Search for the cell housing the specified text and yield its (x, y) center coordinate. 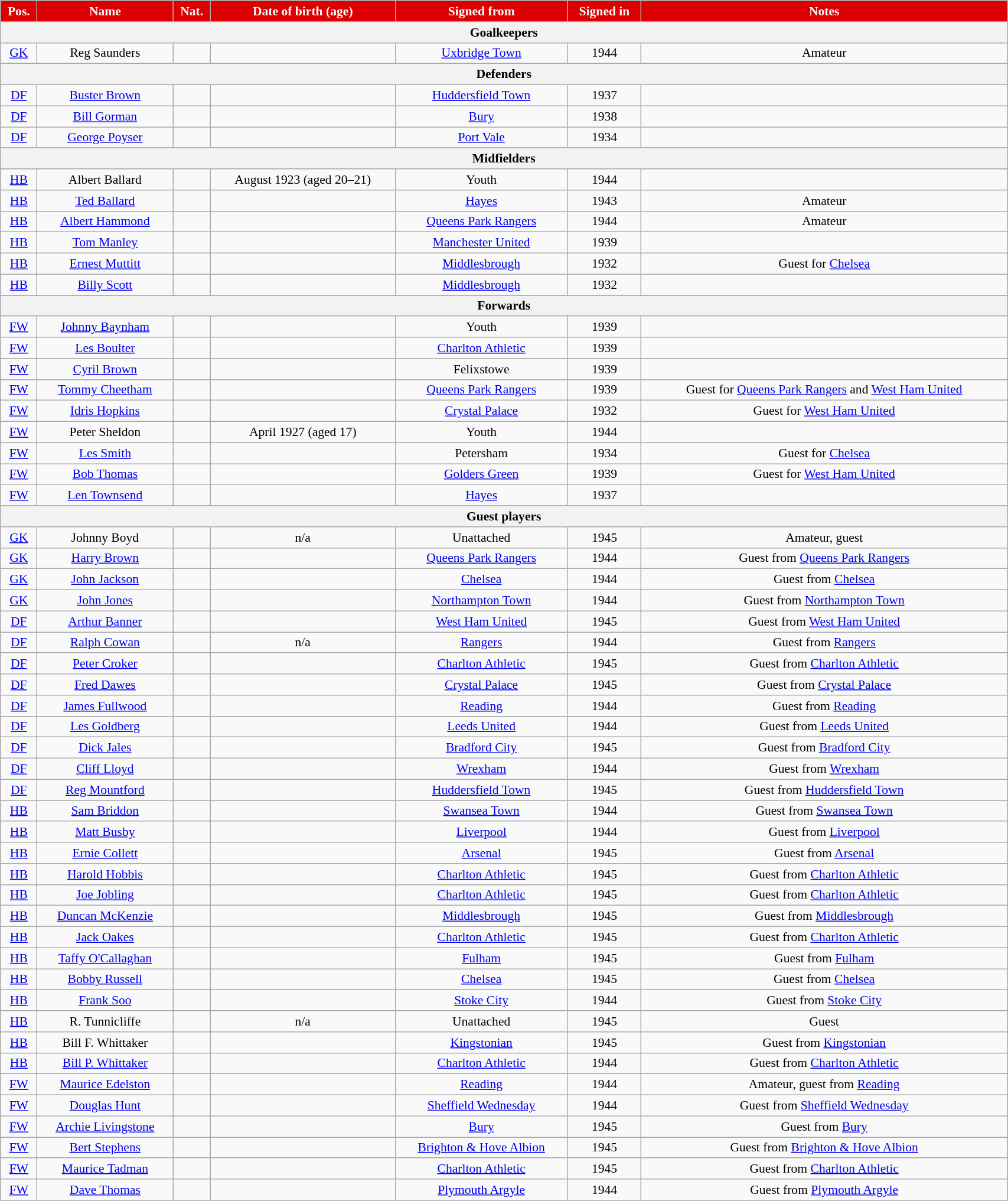
Forwards (504, 306)
Les Smith (105, 453)
Frank Soo (105, 1001)
1938 (604, 116)
Northampton Town (481, 601)
Guest from Leeds United (824, 727)
Bradford City (481, 748)
Dave Thomas (105, 1190)
Arthur Banner (105, 621)
Matt Busby (105, 832)
Sam Briddon (105, 811)
Guest from Bradford City (824, 748)
Guest from Crystal Palace (824, 685)
Midfielders (504, 159)
Pos. (19, 11)
Bill Gorman (105, 116)
Bobby Russell (105, 979)
Guest from Arsenal (824, 853)
Notes (824, 11)
George Poyser (105, 138)
Peter Croker (105, 664)
Harold Hobbis (105, 874)
Ernest Muttitt (105, 264)
Guest from Swansea Town (824, 811)
Archie Livingstone (105, 1127)
Guest from Liverpool (824, 832)
Wrexham (481, 769)
Nat. (192, 11)
April 1927 (aged 17) (303, 432)
John Jones (105, 601)
Date of birth (age) (303, 11)
Golders Green (481, 474)
Name (105, 11)
Douglas Hunt (105, 1106)
Johnny Boyd (105, 538)
Bill F. Whittaker (105, 1043)
Guest from West Ham United (824, 621)
Tommy Cheetham (105, 390)
Brighton & Hove Albion (481, 1148)
Signed from (481, 11)
Maurice Edelston (105, 1085)
Guest from Middlesbrough (824, 916)
Guest for Queens Park Rangers and West Ham United (824, 390)
Bill P. Whittaker (105, 1063)
Harry Brown (105, 558)
Petersham (481, 453)
Guest from Stoke City (824, 1001)
Albert Hammond (105, 222)
Sheffield Wednesday (481, 1106)
Reg Mountford (105, 790)
Port Vale (481, 138)
Les Boulter (105, 348)
Amateur, guest from Reading (824, 1085)
Guest from Huddersfield Town (824, 790)
Bob Thomas (105, 474)
Guest from Rangers (824, 643)
Fred Dawes (105, 685)
Bert Stephens (105, 1148)
Ernie Collett (105, 853)
Guest from Kingstonian (824, 1043)
Ralph Cowan (105, 643)
Joe Jobling (105, 895)
Plymouth Argyle (481, 1190)
Arsenal (481, 853)
Les Goldberg (105, 727)
Goalkeepers (504, 32)
Stoke City (481, 1001)
Guest from Sheffield Wednesday (824, 1106)
James Fullwood (105, 706)
Guest from Fulham (824, 958)
Dick Jales (105, 748)
Albert Ballard (105, 180)
Johnny Baynham (105, 327)
Guest from Bury (824, 1127)
Cliff Lloyd (105, 769)
West Ham United (481, 621)
Duncan McKenzie (105, 916)
Manchester United (481, 243)
R. Tunnicliffe (105, 1021)
John Jackson (105, 580)
Defenders (504, 74)
Ted Ballard (105, 201)
Guest players (504, 516)
Guest from Northampton Town (824, 601)
Fulham (481, 958)
Guest from Queens Park Rangers (824, 558)
Kingstonian (481, 1043)
Len Townsend (105, 496)
Felixstowe (481, 369)
Guest from Reading (824, 706)
Billy Scott (105, 285)
1943 (604, 201)
Guest (824, 1021)
Guest from Wrexham (824, 769)
Signed in (604, 11)
Cyril Brown (105, 369)
Swansea Town (481, 811)
Liverpool (481, 832)
Taffy O'Callaghan (105, 958)
Buster Brown (105, 96)
Amateur, guest (824, 538)
Jack Oakes (105, 938)
Tom Manley (105, 243)
Rangers (481, 643)
Leeds United (481, 727)
Idris Hopkins (105, 411)
Uxbridge Town (481, 53)
Reg Saunders (105, 53)
Guest from Plymouth Argyle (824, 1190)
Maurice Tadman (105, 1169)
August 1923 (aged 20–21) (303, 180)
Peter Sheldon (105, 432)
Guest from Brighton & Hove Albion (824, 1148)
